From the cell containing the given text, extract its center point as (X, Y) coordinate. 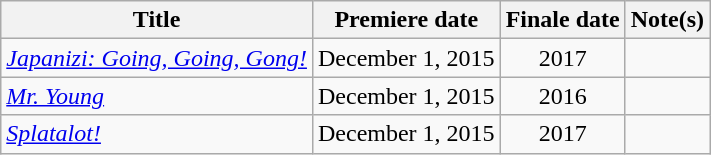
2016 (562, 96)
Japanizi: Going, Going, Gong! (157, 58)
Mr. Young (157, 96)
Note(s) (667, 20)
Splatalot! (157, 134)
Title (157, 20)
Finale date (562, 20)
Premiere date (406, 20)
